Extract the [x, y] coordinate from the center of the cell holding the provided text.  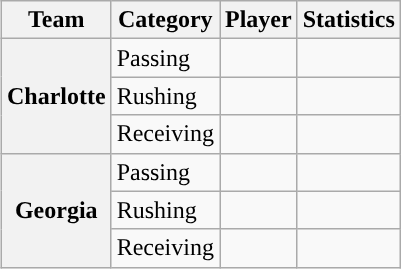
Player [259, 20]
Georgia [56, 210]
Category [165, 20]
Statistics [348, 20]
Charlotte [56, 96]
Team [56, 20]
